Extract the [x, y] coordinate from the center of the cell holding the provided text.  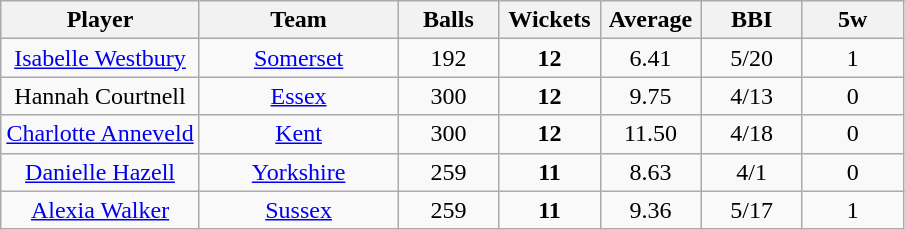
5/20 [752, 58]
4/18 [752, 134]
Wickets [550, 20]
9.75 [650, 96]
9.36 [650, 210]
Balls [448, 20]
4/1 [752, 172]
8.63 [650, 172]
Hannah Courtnell [100, 96]
Essex [298, 96]
BBI [752, 20]
Sussex [298, 210]
Player [100, 20]
11.50 [650, 134]
4/13 [752, 96]
5w [852, 20]
Alexia Walker [100, 210]
Isabelle Westbury [100, 58]
Team [298, 20]
192 [448, 58]
Danielle Hazell [100, 172]
Somerset [298, 58]
5/17 [752, 210]
Average [650, 20]
Yorkshire [298, 172]
6.41 [650, 58]
Kent [298, 134]
Charlotte Anneveld [100, 134]
